Capture the cell that displays the provided text and extract its (X, Y) central coordinate. 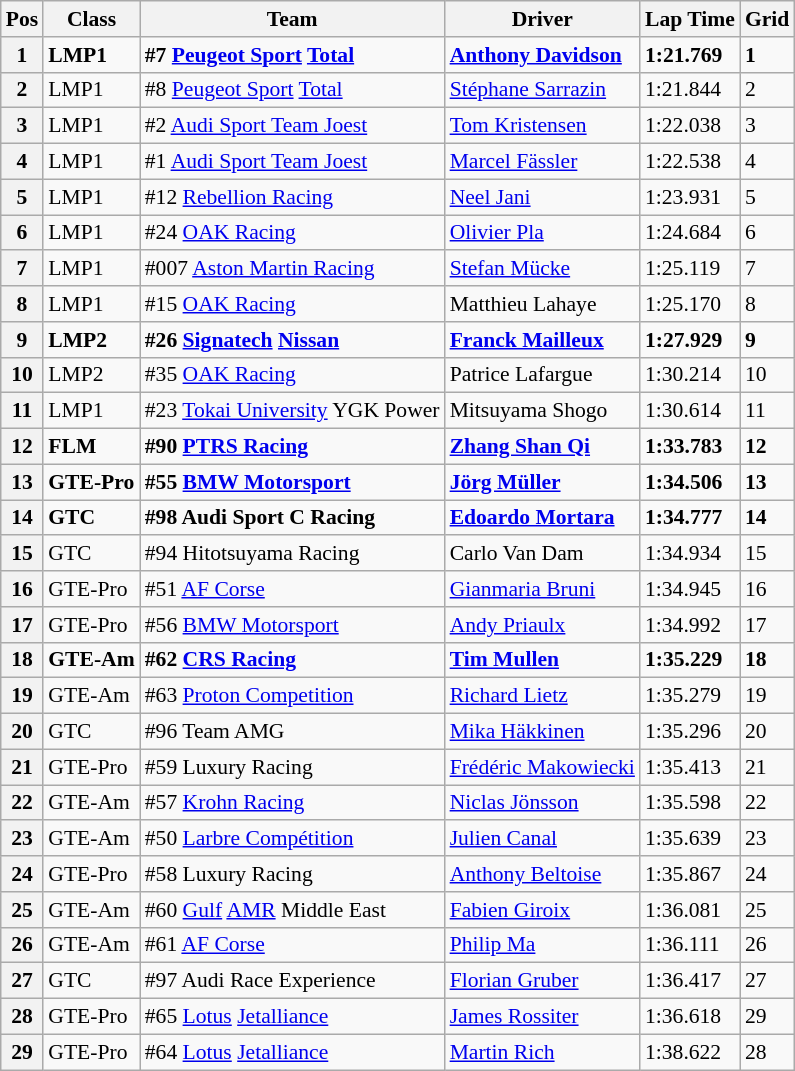
#94 Hitotsuyama Racing (292, 554)
#8 Peugeot Sport Total (292, 90)
Florian Gruber (542, 981)
#62 CRS Racing (292, 660)
Marcel Fässler (542, 162)
#12 Rebellion Racing (292, 197)
1:35.413 (690, 767)
Pos (22, 19)
1:34.777 (690, 518)
Franck Mailleux (542, 340)
#61 AF Corse (292, 945)
Class (91, 19)
#98 Audi Sport C Racing (292, 518)
Carlo Van Dam (542, 554)
Neel Jani (542, 197)
Jörg Müller (542, 482)
#24 OAK Racing (292, 233)
1:35.279 (690, 696)
#60 Gulf AMR Middle East (292, 910)
#50 Larbre Compétition (292, 839)
Fabien Giroix (542, 910)
Tom Kristensen (542, 126)
1:36.417 (690, 981)
Andy Priaulx (542, 625)
Niclas Jönsson (542, 803)
Olivier Pla (542, 233)
1:36.081 (690, 910)
Gianmaria Bruni (542, 589)
Julien Canal (542, 839)
1:30.614 (690, 411)
Stéphane Sarrazin (542, 90)
Richard Lietz (542, 696)
1:34.506 (690, 482)
1:23.931 (690, 197)
1:35.867 (690, 874)
1:30.214 (690, 375)
#15 OAK Racing (292, 304)
1:27.929 (690, 340)
Philip Ma (542, 945)
Driver (542, 19)
1:34.934 (690, 554)
1:34.945 (690, 589)
#7 Peugeot Sport Total (292, 55)
1:35.296 (690, 732)
1:25.119 (690, 269)
Anthony Davidson (542, 55)
#23 Tokai University YGK Power (292, 411)
Mitsuyama Shogo (542, 411)
Tim Mullen (542, 660)
#2 Audi Sport Team Joest (292, 126)
1:35.639 (690, 839)
1:36.111 (690, 945)
#51 AF Corse (292, 589)
1:36.618 (690, 1017)
1:22.038 (690, 126)
Lap Time (690, 19)
Edoardo Mortara (542, 518)
#65 Lotus Jetalliance (292, 1017)
James Rossiter (542, 1017)
1:21.769 (690, 55)
#007 Aston Martin Racing (292, 269)
Frédéric Makowiecki (542, 767)
1:24.684 (690, 233)
Anthony Beltoise (542, 874)
1:38.622 (690, 1052)
#97 Audi Race Experience (292, 981)
1:33.783 (690, 447)
#63 Proton Competition (292, 696)
#56 BMW Motorsport (292, 625)
Matthieu Lahaye (542, 304)
#64 Lotus Jetalliance (292, 1052)
#1 Audi Sport Team Joest (292, 162)
Mika Häkkinen (542, 732)
Stefan Mücke (542, 269)
Zhang Shan Qi (542, 447)
1:35.598 (690, 803)
#58 Luxury Racing (292, 874)
#59 Luxury Racing (292, 767)
#57 Krohn Racing (292, 803)
1:34.992 (690, 625)
Team (292, 19)
1:25.170 (690, 304)
FLM (91, 447)
Patrice Lafargue (542, 375)
#26 Signatech Nissan (292, 340)
#96 Team AMG (292, 732)
#35 OAK Racing (292, 375)
#90 PTRS Racing (292, 447)
#55 BMW Motorsport (292, 482)
1:21.844 (690, 90)
Grid (768, 19)
Martin Rich (542, 1052)
1:22.538 (690, 162)
1:35.229 (690, 660)
